Scan for the cell matching the given text and deliver its (X, Y) coordinate at center. 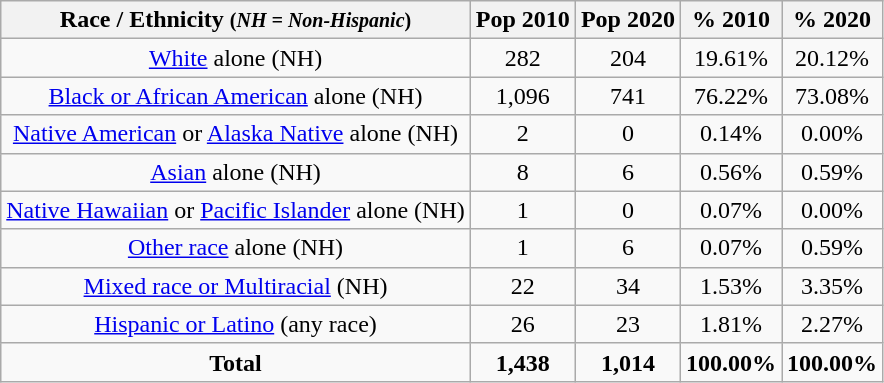
0.56% (730, 172)
Total (236, 362)
Pop 2010 (522, 20)
1,096 (522, 96)
19.61% (730, 58)
34 (628, 286)
204 (628, 58)
1,438 (522, 362)
% 2020 (832, 20)
1.53% (730, 286)
3.35% (832, 286)
Other race alone (NH) (236, 248)
741 (628, 96)
Mixed race or Multiracial (NH) (236, 286)
1,014 (628, 362)
White alone (NH) (236, 58)
8 (522, 172)
26 (522, 324)
2.27% (832, 324)
1.81% (730, 324)
Native American or Alaska Native alone (NH) (236, 134)
Native Hawaiian or Pacific Islander alone (NH) (236, 210)
Hispanic or Latino (any race) (236, 324)
282 (522, 58)
Race / Ethnicity (NH = Non-Hispanic) (236, 20)
73.08% (832, 96)
Black or African American alone (NH) (236, 96)
Asian alone (NH) (236, 172)
20.12% (832, 58)
% 2010 (730, 20)
23 (628, 324)
0.14% (730, 134)
Pop 2020 (628, 20)
2 (522, 134)
76.22% (730, 96)
22 (522, 286)
